Search for the cell housing the specified text and yield its [X, Y] center coordinate. 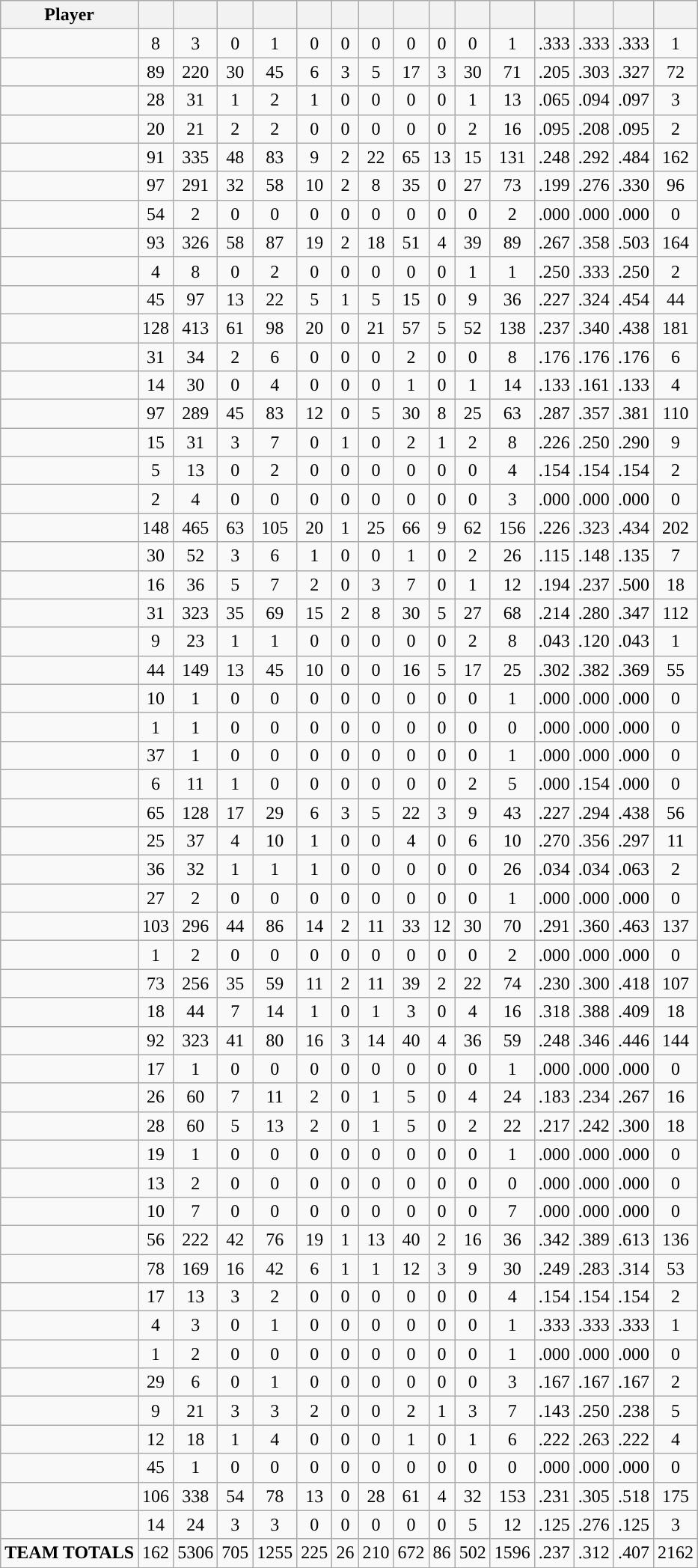
.217 [554, 1126]
.115 [554, 556]
48 [235, 157]
93 [156, 242]
138 [512, 328]
.283 [594, 1269]
.388 [594, 1012]
705 [235, 1553]
69 [275, 613]
672 [411, 1553]
.446 [633, 1040]
68 [512, 613]
TEAM TOTALS [70, 1553]
57 [411, 328]
.381 [633, 414]
.418 [633, 983]
76 [275, 1239]
465 [196, 528]
87 [275, 242]
.063 [633, 870]
.454 [633, 299]
.161 [594, 385]
.183 [554, 1097]
.302 [554, 670]
2162 [675, 1553]
.303 [594, 72]
.318 [554, 1012]
.382 [594, 670]
53 [675, 1269]
.263 [594, 1439]
.330 [633, 186]
.347 [633, 613]
1255 [275, 1553]
.342 [554, 1239]
.369 [633, 670]
.324 [594, 299]
.094 [594, 100]
.503 [633, 242]
.312 [594, 1553]
.230 [554, 983]
107 [675, 983]
.500 [633, 585]
Player [70, 15]
.358 [594, 242]
.340 [594, 328]
.287 [554, 414]
110 [675, 414]
338 [196, 1496]
.143 [554, 1411]
.194 [554, 585]
.097 [633, 100]
.270 [554, 841]
148 [156, 528]
.360 [594, 927]
.294 [594, 812]
91 [156, 157]
23 [196, 641]
225 [314, 1553]
96 [675, 186]
.231 [554, 1496]
.409 [633, 1012]
181 [675, 328]
.346 [594, 1040]
335 [196, 157]
.148 [594, 556]
51 [411, 242]
169 [196, 1269]
175 [675, 1496]
43 [512, 812]
.518 [633, 1496]
72 [675, 72]
1596 [512, 1553]
.357 [594, 414]
137 [675, 927]
131 [512, 157]
.389 [594, 1239]
.065 [554, 100]
.613 [633, 1239]
413 [196, 328]
.463 [633, 927]
80 [275, 1040]
.305 [594, 1496]
.314 [633, 1269]
289 [196, 414]
74 [512, 983]
144 [675, 1040]
.120 [594, 641]
98 [275, 328]
156 [512, 528]
220 [196, 72]
.290 [633, 442]
296 [196, 927]
.292 [594, 157]
.249 [554, 1269]
502 [473, 1553]
153 [512, 1496]
70 [512, 927]
105 [275, 528]
326 [196, 242]
.291 [554, 927]
210 [376, 1553]
.238 [633, 1411]
62 [473, 528]
103 [156, 927]
.434 [633, 528]
.356 [594, 841]
106 [156, 1496]
.407 [633, 1553]
.199 [554, 186]
.297 [633, 841]
112 [675, 613]
.208 [594, 129]
256 [196, 983]
71 [512, 72]
.214 [554, 613]
5306 [196, 1553]
222 [196, 1239]
.484 [633, 157]
.234 [594, 1097]
164 [675, 242]
149 [196, 670]
33 [411, 927]
.280 [594, 613]
34 [196, 357]
.323 [594, 528]
.205 [554, 72]
202 [675, 528]
66 [411, 528]
92 [156, 1040]
.327 [633, 72]
.135 [633, 556]
136 [675, 1239]
41 [235, 1040]
291 [196, 186]
55 [675, 670]
.242 [594, 1126]
